Find where the given text appears and provide that cell's center as [x, y] coordinate. 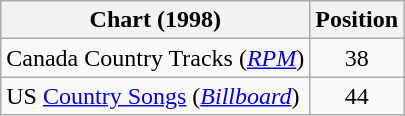
Position [357, 20]
44 [357, 96]
Canada Country Tracks (RPM) [156, 58]
Chart (1998) [156, 20]
US Country Songs (Billboard) [156, 96]
38 [357, 58]
